Pinpoint the cell where the given text exists, returning its (x, y) midpoint coordinate. 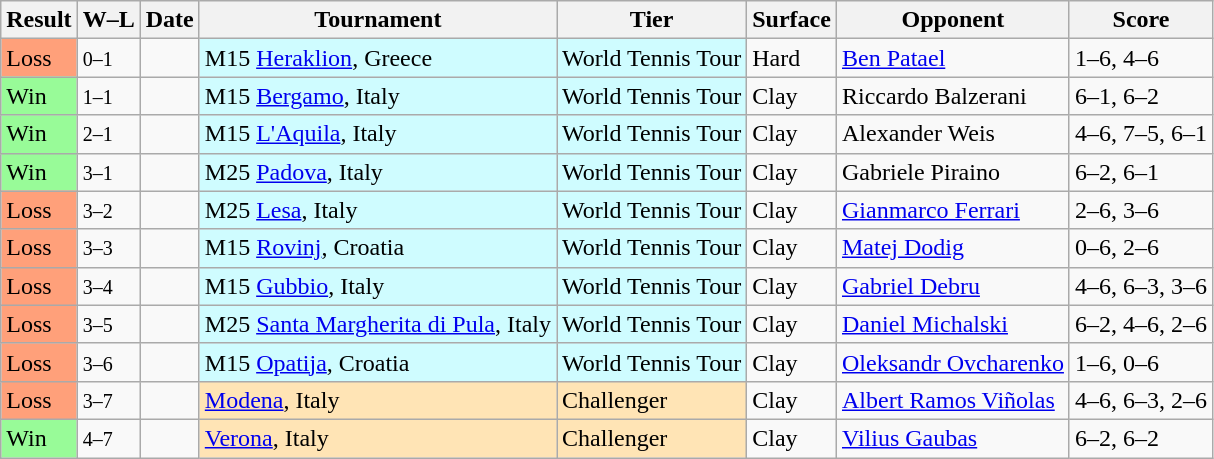
4–7 (108, 438)
Verona, Italy (378, 438)
W–L (108, 20)
6–2, 6–1 (1140, 172)
M15 Gubbio, Italy (378, 286)
3–2 (108, 210)
M15 L'Aquila, Italy (378, 134)
1–6, 0–6 (1140, 362)
M15 Heraklion, Greece (378, 58)
Alexander Weis (952, 134)
3–5 (108, 324)
1–6, 4–6 (1140, 58)
4–6, 6–3, 2–6 (1140, 400)
Ben Patael (952, 58)
2–6, 3–6 (1140, 210)
Result (39, 20)
Score (1140, 20)
Tournament (378, 20)
M15 Rovinj, Croatia (378, 248)
Matej Dodig (952, 248)
Hard (792, 58)
Modena, Italy (378, 400)
Tier (652, 20)
6–2, 6–2 (1140, 438)
6–2, 4–6, 2–6 (1140, 324)
Oleksandr Ovcharenko (952, 362)
M25 Santa Margherita di Pula, Italy (378, 324)
3–6 (108, 362)
6–1, 6–2 (1140, 96)
M25 Padova, Italy (378, 172)
3–3 (108, 248)
Date (170, 20)
Albert Ramos Viñolas (952, 400)
M25 Lesa, Italy (378, 210)
Gabriel Debru (952, 286)
3–1 (108, 172)
Vilius Gaubas (952, 438)
4–6, 7–5, 6–1 (1140, 134)
0–6, 2–6 (1140, 248)
1–1 (108, 96)
Gabriele Piraino (952, 172)
2–1 (108, 134)
M15 Bergamo, Italy (378, 96)
M15 Opatija, Croatia (378, 362)
Daniel Michalski (952, 324)
Opponent (952, 20)
Riccardo Balzerani (952, 96)
0–1 (108, 58)
3–4 (108, 286)
3–7 (108, 400)
Gianmarco Ferrari (952, 210)
4–6, 6–3, 3–6 (1140, 286)
Surface (792, 20)
